Output the (X, Y) coordinate of the center of the cell containing the given text.  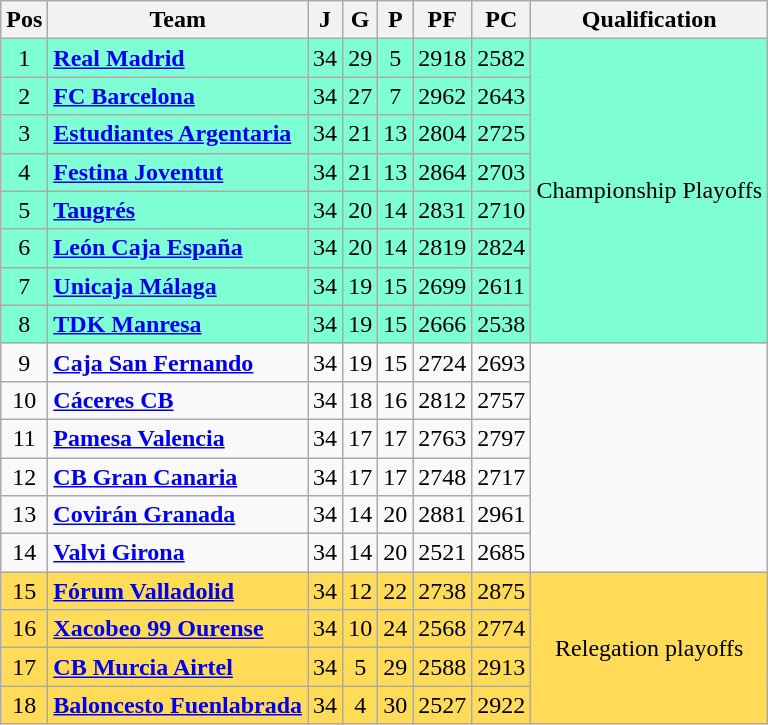
27 (360, 96)
Pamesa Valencia (178, 438)
Relegation playoffs (650, 648)
2918 (442, 58)
Unicaja Málaga (178, 286)
2699 (442, 286)
2703 (502, 172)
Real Madrid (178, 58)
2666 (442, 324)
2824 (502, 248)
Team (178, 20)
2724 (442, 362)
24 (396, 629)
2 (24, 96)
2527 (442, 705)
30 (396, 705)
2812 (442, 400)
2804 (442, 134)
2961 (502, 515)
2717 (502, 477)
TDK Manresa (178, 324)
Xacobeo 99 Ourense (178, 629)
Fórum Valladolid (178, 591)
2643 (502, 96)
Qualification (650, 20)
2521 (442, 553)
León Caja España (178, 248)
11 (24, 438)
Covirán Granada (178, 515)
J (326, 20)
2582 (502, 58)
8 (24, 324)
2763 (442, 438)
Estudiantes Argentaria (178, 134)
2819 (442, 248)
Caja San Fernando (178, 362)
2922 (502, 705)
Championship Playoffs (650, 191)
2738 (442, 591)
2875 (502, 591)
Cáceres CB (178, 400)
2693 (502, 362)
CB Gran Canaria (178, 477)
2797 (502, 438)
2748 (442, 477)
Taugrés (178, 210)
2864 (442, 172)
PC (502, 20)
1 (24, 58)
Pos (24, 20)
22 (396, 591)
2710 (502, 210)
9 (24, 362)
2881 (442, 515)
Festina Joventut (178, 172)
2611 (502, 286)
FC Barcelona (178, 96)
2962 (442, 96)
2538 (502, 324)
CB Murcia Airtel (178, 667)
2685 (502, 553)
2588 (442, 667)
2568 (442, 629)
P (396, 20)
2831 (442, 210)
6 (24, 248)
2774 (502, 629)
2757 (502, 400)
3 (24, 134)
PF (442, 20)
2913 (502, 667)
Baloncesto Fuenlabrada (178, 705)
G (360, 20)
2725 (502, 134)
Valvi Girona (178, 553)
